Scan for the cell matching the given text and deliver its (x, y) coordinate at center. 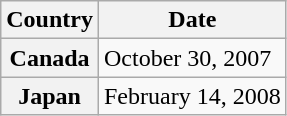
October 30, 2007 (192, 58)
Canada (50, 58)
Date (192, 20)
Japan (50, 96)
February 14, 2008 (192, 96)
Country (50, 20)
